Search for the cell housing the specified text and yield its (x, y) center coordinate. 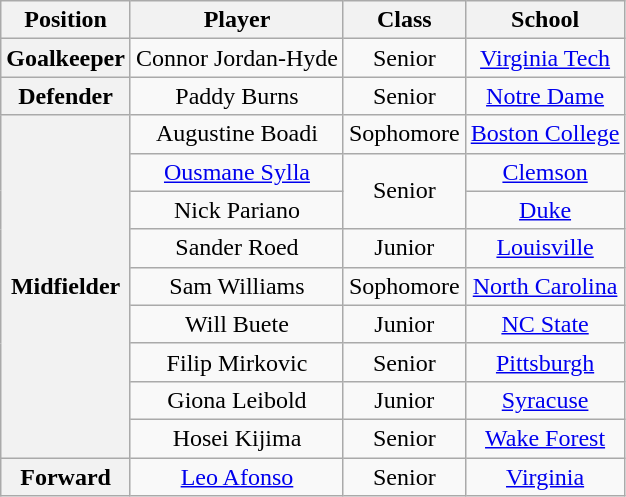
Sander Roed (236, 248)
School (545, 20)
Class (404, 20)
Augustine Boadi (236, 134)
Virginia (545, 477)
Hosei Kijima (236, 438)
Boston College (545, 134)
Player (236, 20)
Connor Jordan-Hyde (236, 58)
Giona Leibold (236, 400)
Filip Mirkovic (236, 362)
Clemson (545, 172)
NC State (545, 324)
Wake Forest (545, 438)
Duke (545, 210)
Notre Dame (545, 96)
Midfielder (66, 286)
Paddy Burns (236, 96)
Louisville (545, 248)
Ousmane Sylla (236, 172)
Sam Williams (236, 286)
Forward (66, 477)
Virginia Tech (545, 58)
Will Buete (236, 324)
Pittsburgh (545, 362)
North Carolina (545, 286)
Leo Afonso (236, 477)
Goalkeeper (66, 58)
Nick Pariano (236, 210)
Syracuse (545, 400)
Defender (66, 96)
Position (66, 20)
